Provide the (X, Y) coordinate of the cell's center where the given text is located.  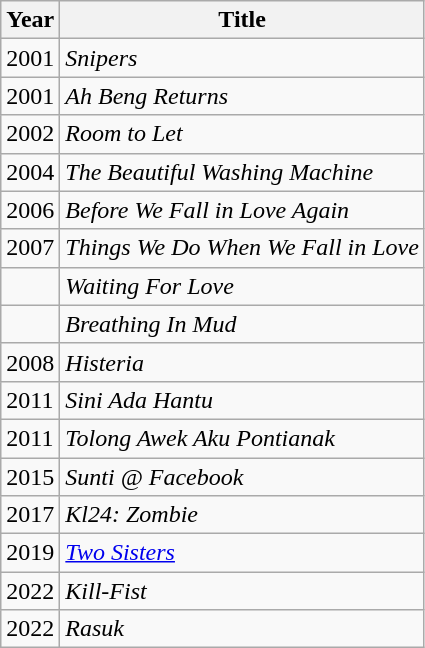
Waiting For Love (242, 286)
Before We Fall in Love Again (242, 210)
Sunti @ Facebook (242, 477)
The Beautiful Washing Machine (242, 172)
2006 (30, 210)
Year (30, 20)
2008 (30, 362)
Rasuk (242, 629)
2017 (30, 515)
2002 (30, 134)
Snipers (242, 58)
Ah Beng Returns (242, 96)
2004 (30, 172)
2019 (30, 553)
Tolong Awek Aku Pontianak (242, 438)
Things We Do When We Fall in Love (242, 248)
Breathing In Mud (242, 324)
Room to Let (242, 134)
Two Sisters (242, 553)
Sini Ada Hantu (242, 400)
Title (242, 20)
Kill-Fist (242, 591)
Kl24: Zombie (242, 515)
2015 (30, 477)
2007 (30, 248)
Histeria (242, 362)
